Output the (x, y) coordinate of the center of the cell containing the given text.  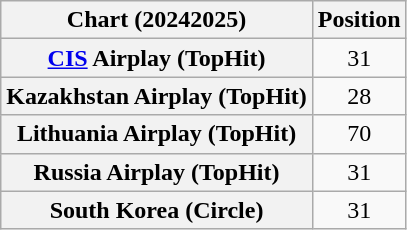
Russia Airplay (TopHit) (157, 172)
Lithuania Airplay (TopHit) (157, 134)
70 (359, 134)
South Korea (Circle) (157, 210)
Position (359, 20)
CIS Airplay (TopHit) (157, 58)
Kazakhstan Airplay (TopHit) (157, 96)
28 (359, 96)
Chart (20242025) (157, 20)
